Return the (X, Y) coordinate for the center point of the cell that contains the specified text.  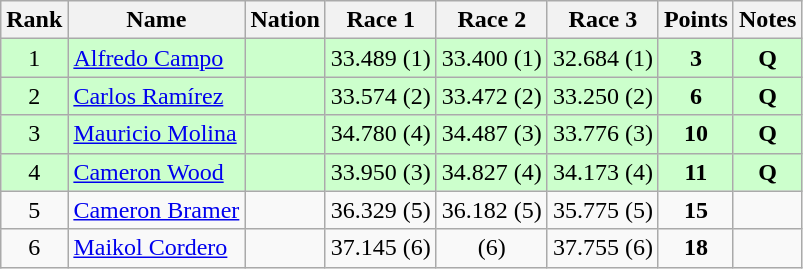
34.487 (3) (492, 134)
33.489 (1) (380, 58)
18 (696, 248)
1 (34, 58)
Race 3 (602, 20)
33.574 (2) (380, 96)
Nation (285, 20)
33.472 (2) (492, 96)
11 (696, 172)
Carlos Ramírez (156, 96)
Cameron Wood (156, 172)
36.182 (5) (492, 210)
33.250 (2) (602, 96)
Rank (34, 20)
35.775 (5) (602, 210)
4 (34, 172)
Race 1 (380, 20)
Notes (767, 20)
Mauricio Molina (156, 134)
(6) (492, 248)
Race 2 (492, 20)
Name (156, 20)
36.329 (5) (380, 210)
34.827 (4) (492, 172)
33.950 (3) (380, 172)
37.755 (6) (602, 248)
33.776 (3) (602, 134)
10 (696, 134)
5 (34, 210)
37.145 (6) (380, 248)
Alfredo Campo (156, 58)
Cameron Bramer (156, 210)
Points (696, 20)
Maikol Cordero (156, 248)
32.684 (1) (602, 58)
33.400 (1) (492, 58)
2 (34, 96)
15 (696, 210)
34.173 (4) (602, 172)
34.780 (4) (380, 134)
